Return [x, y] of the center of cell containing provided text 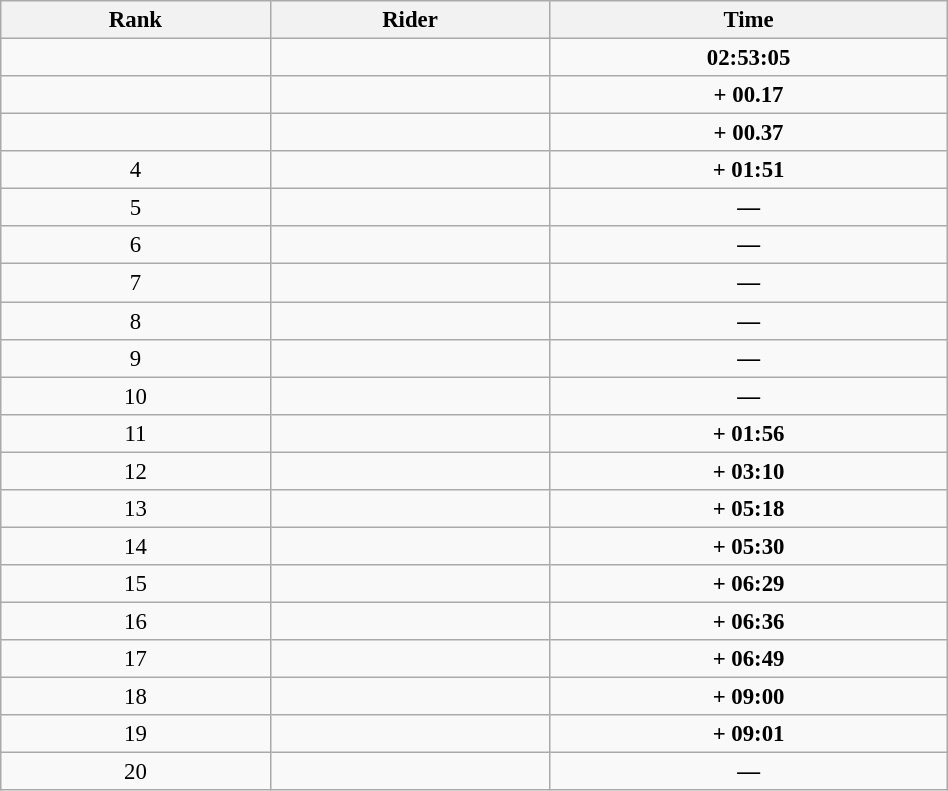
+ 05:30 [748, 546]
9 [136, 358]
Rank [136, 20]
02:53:05 [748, 58]
20 [136, 772]
6 [136, 245]
4 [136, 170]
+ 01:51 [748, 170]
16 [136, 621]
+ 09:00 [748, 697]
Rider [410, 20]
+ 00.37 [748, 133]
7 [136, 283]
+ 06:29 [748, 584]
+ 06:36 [748, 621]
12 [136, 471]
5 [136, 208]
+ 06:49 [748, 659]
+ 01:56 [748, 433]
+ 03:10 [748, 471]
Time [748, 20]
+ 09:01 [748, 734]
14 [136, 546]
17 [136, 659]
11 [136, 433]
+ 00.17 [748, 95]
15 [136, 584]
13 [136, 509]
10 [136, 396]
8 [136, 321]
18 [136, 697]
+ 05:18 [748, 509]
19 [136, 734]
